Return (X, Y) of the center of cell containing provided text 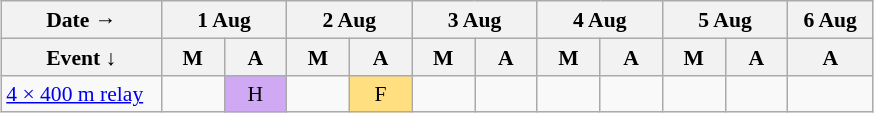
H (256, 94)
Event ↓ (81, 56)
6 Aug (830, 20)
2 Aug (350, 20)
F (380, 94)
4 × 400 m relay (81, 94)
4 Aug (600, 20)
5 Aug (724, 20)
3 Aug (474, 20)
Date → (81, 20)
1 Aug (224, 20)
